Capture the cell that displays the provided text and extract its (x, y) central coordinate. 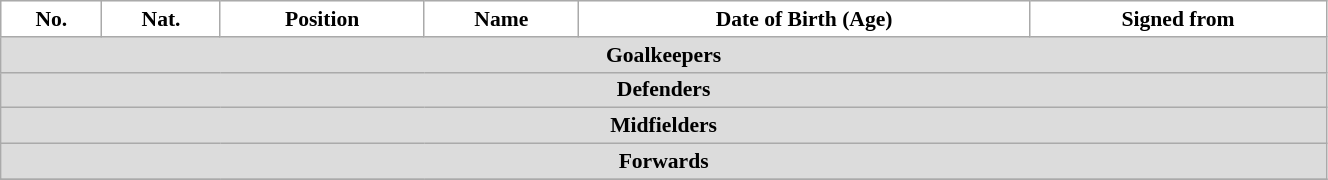
Name (502, 19)
Nat. (161, 19)
Date of Birth (Age) (804, 19)
Position (322, 19)
Signed from (1178, 19)
Midfielders (664, 126)
Goalkeepers (664, 55)
No. (52, 19)
Defenders (664, 90)
Forwards (664, 162)
